Return the (X, Y) coordinate for the center point of the cell that contains the specified text.  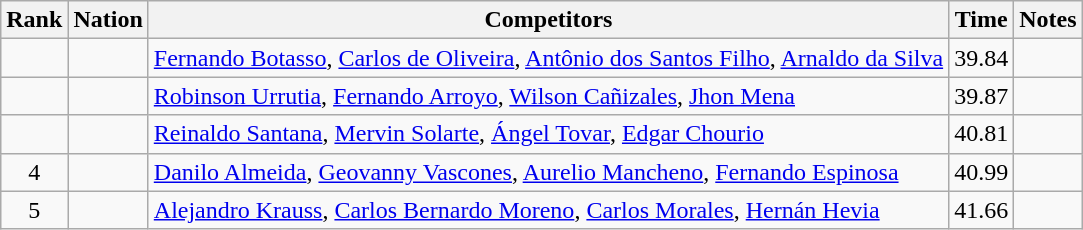
40.81 (982, 134)
39.87 (982, 96)
39.84 (982, 58)
Reinaldo Santana, Mervin Solarte, Ángel Tovar, Edgar Chourio (548, 134)
41.66 (982, 210)
Notes (1048, 20)
Robinson Urrutia, Fernando Arroyo, Wilson Cañizales, Jhon Mena (548, 96)
Fernando Botasso, Carlos de Oliveira, Antônio dos Santos Filho, Arnaldo da Silva (548, 58)
Rank (34, 20)
5 (34, 210)
4 (34, 172)
Nation (108, 20)
Competitors (548, 20)
40.99 (982, 172)
Alejandro Krauss, Carlos Bernardo Moreno, Carlos Morales, Hernán Hevia (548, 210)
Time (982, 20)
Danilo Almeida, Geovanny Vascones, Aurelio Mancheno, Fernando Espinosa (548, 172)
